Search for the cell housing the specified text and yield its (X, Y) center coordinate. 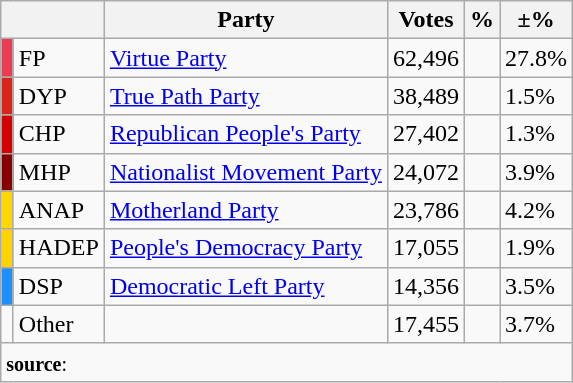
Party (246, 20)
24,072 (426, 172)
1.5% (536, 96)
23,786 (426, 210)
Motherland Party (246, 210)
DSP (58, 286)
HADEP (58, 248)
People's Democracy Party (246, 248)
CHP (58, 134)
17,055 (426, 248)
Nationalist Movement Party (246, 172)
27,402 (426, 134)
62,496 (426, 58)
Democratic Left Party (246, 286)
FP (58, 58)
% (482, 20)
3.5% (536, 286)
27.8% (536, 58)
1.3% (536, 134)
source: (287, 362)
4.2% (536, 210)
Republican People's Party (246, 134)
DYP (58, 96)
38,489 (426, 96)
±% (536, 20)
Votes (426, 20)
1.9% (536, 248)
Other (58, 324)
3.9% (536, 172)
True Path Party (246, 96)
14,356 (426, 286)
17,455 (426, 324)
MHP (58, 172)
3.7% (536, 324)
Virtue Party (246, 58)
ANAP (58, 210)
